Locate the cell with the specified text and output its [X, Y] center coordinate. 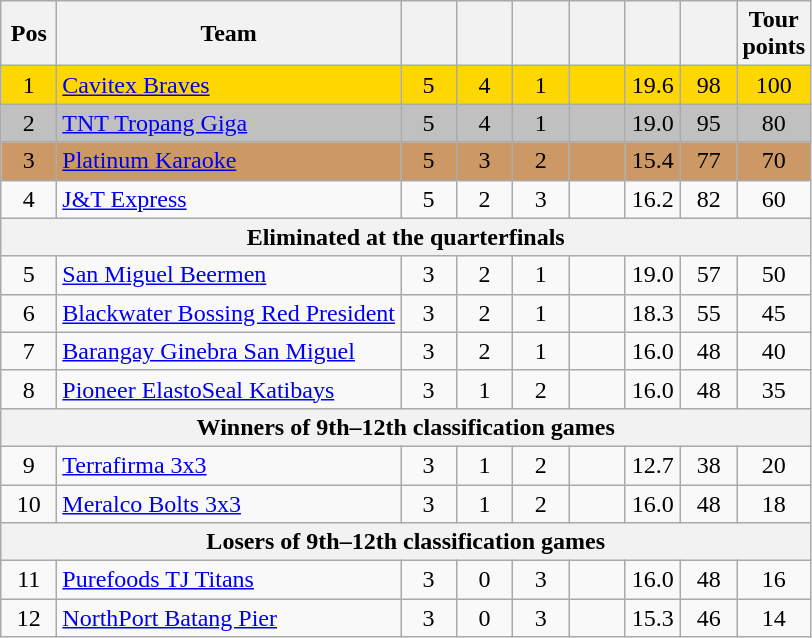
Blackwater Bossing Red President [229, 313]
Pioneer ElastoSeal Katibays [229, 389]
8 [29, 389]
Tour points [774, 34]
55 [709, 313]
Eliminated at the quarterfinals [406, 237]
40 [774, 351]
12.7 [653, 465]
Terrafirma 3x3 [229, 465]
50 [774, 275]
100 [774, 85]
Pos [29, 34]
Team [229, 34]
77 [709, 161]
7 [29, 351]
45 [774, 313]
Purefoods TJ Titans [229, 580]
14 [774, 618]
Meralco Bolts 3x3 [229, 503]
NorthPort Batang Pier [229, 618]
15.3 [653, 618]
16 [774, 580]
9 [29, 465]
Platinum Karaoke [229, 161]
70 [774, 161]
18 [774, 503]
11 [29, 580]
12 [29, 618]
80 [774, 123]
15.4 [653, 161]
16.2 [653, 199]
18.3 [653, 313]
82 [709, 199]
10 [29, 503]
20 [774, 465]
95 [709, 123]
46 [709, 618]
Barangay Ginebra San Miguel [229, 351]
TNT Tropang Giga [229, 123]
Winners of 9th–12th classification games [406, 427]
Losers of 9th–12th classification games [406, 542]
19.6 [653, 85]
98 [709, 85]
J&T Express [229, 199]
57 [709, 275]
Cavitex Braves [229, 85]
60 [774, 199]
6 [29, 313]
35 [774, 389]
38 [709, 465]
San Miguel Beermen [229, 275]
